From the cell containing the given text, extract its center point as (x, y) coordinate. 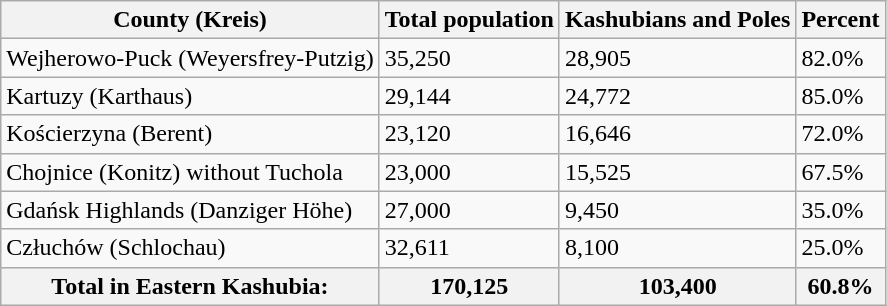
67.5% (840, 172)
103,400 (677, 286)
9,450 (677, 210)
82.0% (840, 58)
85.0% (840, 96)
Percent (840, 20)
15,525 (677, 172)
Total population (469, 20)
35.0% (840, 210)
Wejherowo-Puck (Weyersfrey-Putzig) (190, 58)
27,000 (469, 210)
8,100 (677, 248)
29,144 (469, 96)
Człuchów (Schlochau) (190, 248)
Total in Eastern Kashubia: (190, 286)
35,250 (469, 58)
Kościerzyna (Berent) (190, 134)
23,120 (469, 134)
72.0% (840, 134)
170,125 (469, 286)
Chojnice (Konitz) without Tuchola (190, 172)
25.0% (840, 248)
Kartuzy (Karthaus) (190, 96)
60.8% (840, 286)
County (Kreis) (190, 20)
24,772 (677, 96)
32,611 (469, 248)
16,646 (677, 134)
23,000 (469, 172)
28,905 (677, 58)
Kashubians and Poles (677, 20)
Gdańsk Highlands (Danziger Höhe) (190, 210)
